Detect which cell encompasses the target text, then output its [X, Y] center coordinate. 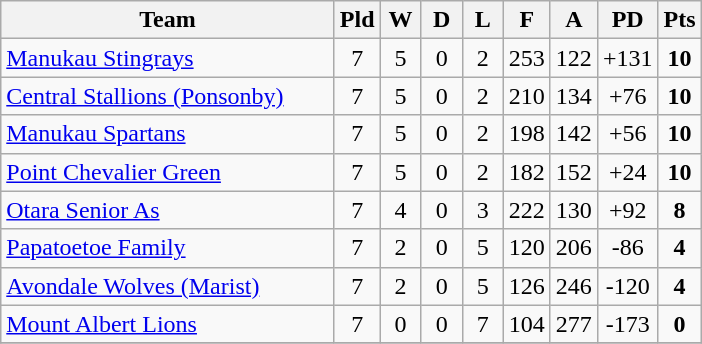
Central Stallions (Ponsonby) [168, 96]
120 [526, 248]
Team [168, 20]
253 [526, 58]
246 [574, 286]
D [442, 20]
Pld [357, 20]
Manukau Stingrays [168, 58]
-86 [628, 248]
+92 [628, 210]
104 [526, 324]
Pts [680, 20]
8 [680, 210]
134 [574, 96]
182 [526, 172]
122 [574, 58]
W [400, 20]
+56 [628, 134]
210 [526, 96]
152 [574, 172]
Manukau Spartans [168, 134]
126 [526, 286]
222 [526, 210]
Mount Albert Lions [168, 324]
F [526, 20]
3 [482, 210]
Point Chevalier Green [168, 172]
+24 [628, 172]
206 [574, 248]
-173 [628, 324]
Avondale Wolves (Marist) [168, 286]
Otara Senior As [168, 210]
277 [574, 324]
142 [574, 134]
198 [526, 134]
L [482, 20]
Papatoetoe Family [168, 248]
PD [628, 20]
130 [574, 210]
A [574, 20]
-120 [628, 286]
+76 [628, 96]
+131 [628, 58]
